Determine the [x, y] coordinate at the center of the cell enclosing the given text.  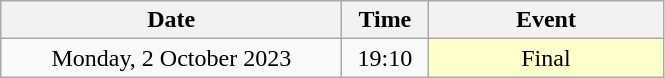
Date [172, 20]
19:10 [385, 58]
Final [546, 58]
Time [385, 20]
Monday, 2 October 2023 [172, 58]
Event [546, 20]
